Scan for the cell matching the given text and deliver its (X, Y) coordinate at center. 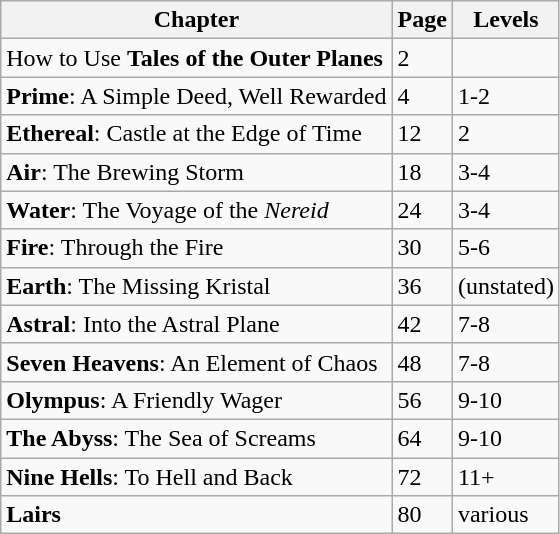
Air: The Brewing Storm (196, 172)
Fire: Through the Fire (196, 248)
Lairs (196, 515)
42 (422, 324)
Prime: A Simple Deed, Well Rewarded (196, 96)
Nine Hells: To Hell and Back (196, 477)
48 (422, 362)
(unstated) (506, 286)
Olympus: A Friendly Wager (196, 400)
24 (422, 210)
72 (422, 477)
Chapter (196, 20)
1-2 (506, 96)
11+ (506, 477)
80 (422, 515)
Ethereal: Castle at the Edge of Time (196, 134)
18 (422, 172)
12 (422, 134)
Astral: Into the Astral Plane (196, 324)
How to Use Tales of the Outer Planes (196, 58)
36 (422, 286)
5-6 (506, 248)
various (506, 515)
56 (422, 400)
64 (422, 438)
30 (422, 248)
4 (422, 96)
Water: The Voyage of the Nereid (196, 210)
Page (422, 20)
Earth: The Missing Kristal (196, 286)
Seven Heavens: An Element of Chaos (196, 362)
Levels (506, 20)
The Abyss: The Sea of Screams (196, 438)
